Return [X, Y] of the center of cell containing provided text 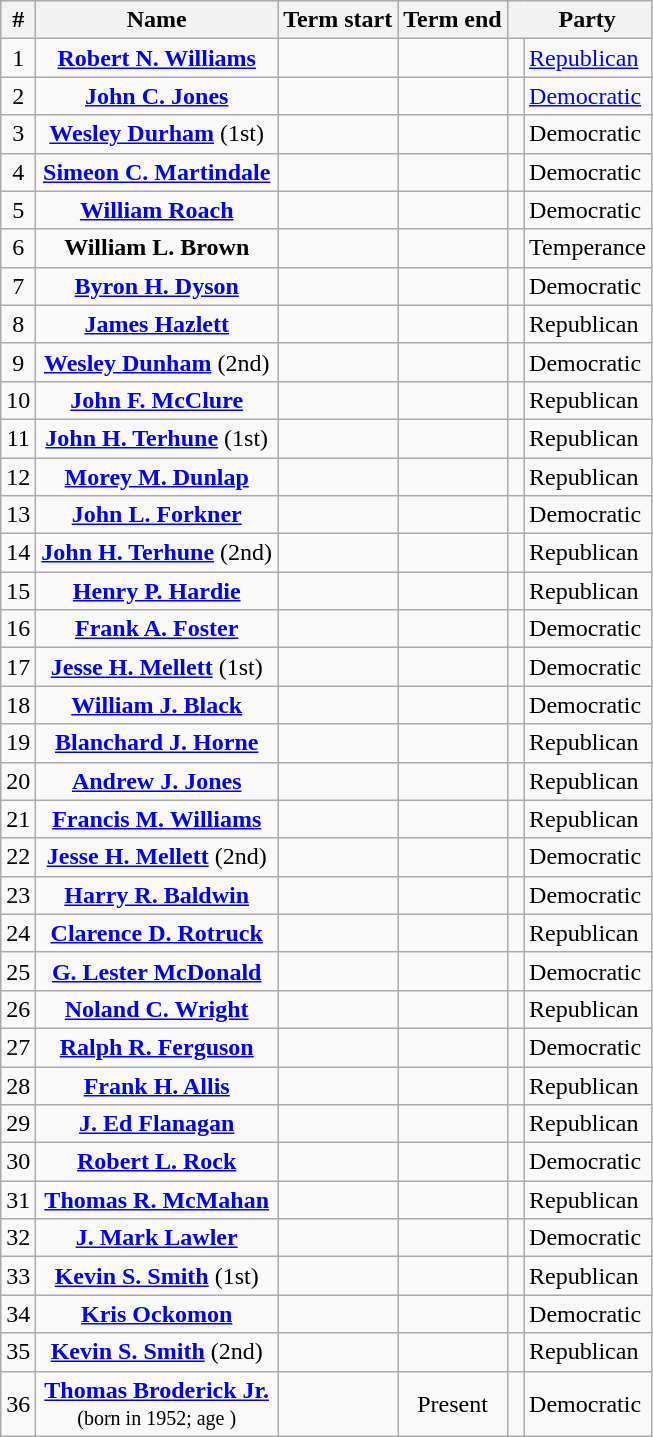
17 [18, 667]
7 [18, 286]
# [18, 20]
36 [18, 1404]
John H. Terhune (2nd) [157, 553]
8 [18, 324]
15 [18, 591]
Kevin S. Smith (2nd) [157, 1352]
Robert N. Williams [157, 58]
29 [18, 1124]
Party [588, 20]
Henry P. Hardie [157, 591]
10 [18, 400]
18 [18, 705]
5 [18, 210]
Wesley Dunham (2nd) [157, 362]
John L. Forkner [157, 515]
16 [18, 629]
John C. Jones [157, 96]
22 [18, 857]
20 [18, 781]
Byron H. Dyson [157, 286]
Term end [453, 20]
Simeon C. Martindale [157, 172]
Term start [338, 20]
35 [18, 1352]
John H. Terhune (1st) [157, 438]
John F. McClure [157, 400]
Frank H. Allis [157, 1085]
2 [18, 96]
4 [18, 172]
23 [18, 895]
Frank A. Foster [157, 629]
Jesse H. Mellett (2nd) [157, 857]
25 [18, 971]
30 [18, 1162]
19 [18, 743]
3 [18, 134]
Francis M. Williams [157, 819]
Thomas Broderick Jr.(born in 1952; age ) [157, 1404]
Ralph R. Ferguson [157, 1047]
Kris Ockomon [157, 1314]
Noland C. Wright [157, 1009]
12 [18, 477]
34 [18, 1314]
Jesse H. Mellett (1st) [157, 667]
24 [18, 933]
31 [18, 1200]
32 [18, 1238]
Name [157, 20]
14 [18, 553]
Robert L. Rock [157, 1162]
J. Mark Lawler [157, 1238]
21 [18, 819]
Wesley Durham (1st) [157, 134]
Thomas R. McMahan [157, 1200]
Morey M. Dunlap [157, 477]
Andrew J. Jones [157, 781]
28 [18, 1085]
Blanchard J. Horne [157, 743]
Kevin S. Smith (1st) [157, 1276]
33 [18, 1276]
G. Lester McDonald [157, 971]
13 [18, 515]
26 [18, 1009]
William Roach [157, 210]
1 [18, 58]
27 [18, 1047]
Harry R. Baldwin [157, 895]
9 [18, 362]
Clarence D. Rotruck [157, 933]
William L. Brown [157, 248]
Present [453, 1404]
William J. Black [157, 705]
J. Ed Flanagan [157, 1124]
11 [18, 438]
Temperance [588, 248]
6 [18, 248]
James Hazlett [157, 324]
